Detect which cell encompasses the target text, then output its [x, y] center coordinate. 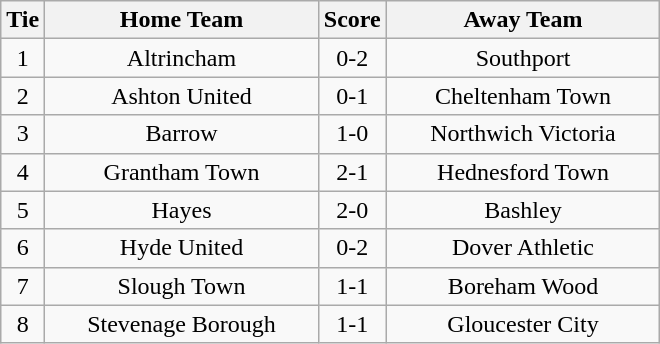
Score [352, 20]
2-0 [352, 210]
0-1 [352, 96]
Ashton United [182, 96]
Hayes [182, 210]
Boreham Wood [523, 286]
Gloucester City [523, 324]
Cheltenham Town [523, 96]
6 [23, 248]
Bashley [523, 210]
Away Team [523, 20]
Altrincham [182, 58]
Grantham Town [182, 172]
3 [23, 134]
Northwich Victoria [523, 134]
Slough Town [182, 286]
Tie [23, 20]
8 [23, 324]
1-0 [352, 134]
7 [23, 286]
5 [23, 210]
Dover Athletic [523, 248]
1 [23, 58]
Home Team [182, 20]
Hednesford Town [523, 172]
4 [23, 172]
Stevenage Borough [182, 324]
Barrow [182, 134]
Hyde United [182, 248]
2-1 [352, 172]
Southport [523, 58]
2 [23, 96]
